Capture the cell that displays the provided text and extract its [x, y] central coordinate. 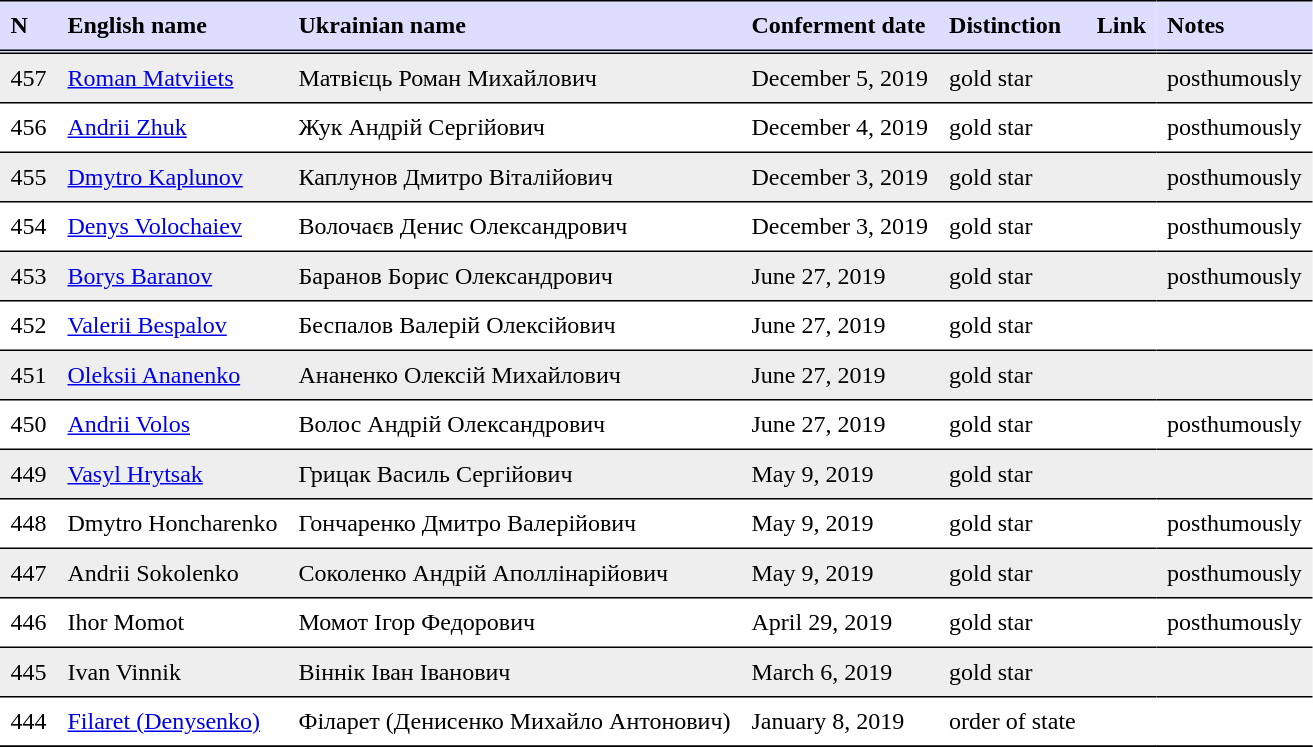
455 [28, 177]
order of state [1013, 722]
Notes [1235, 26]
444 [28, 722]
December 4, 2019 [840, 128]
Denys Volochaiev [172, 227]
Oleksii Ananenko [172, 375]
448 [28, 524]
Borys Baranov [172, 276]
Соколенко Андрій Аполлінарійович [514, 573]
Dmytro Honcharenko [172, 524]
Valerii Bespalov [172, 326]
Каплунов Дмитро Віталійович [514, 177]
Баранов Борис Олександрович [514, 276]
Ihor Momot [172, 623]
Матвієць Роман Михайлович [514, 78]
Віннік Іван Іванович [514, 672]
N [28, 26]
Ukrainian name [514, 26]
456 [28, 128]
Ананенко Олексій Михайлович [514, 375]
Беспалов Валерій Олексійович [514, 326]
Момот Ігор Федорович [514, 623]
Dmytro Kaplunov [172, 177]
Жук Андрій Сергійович [514, 128]
Conferment date [840, 26]
447 [28, 573]
Грицак Василь Сергійович [514, 474]
Волос Андрій Олександрович [514, 425]
Гончаренко Дмитро Валерійович [514, 524]
Ivan Vinnik [172, 672]
445 [28, 672]
Волочаєв Денис Олександрович [514, 227]
452 [28, 326]
Distinction [1013, 26]
English name [172, 26]
Філарет (Денисенко Михайло Антонович) [514, 722]
December 5, 2019 [840, 78]
453 [28, 276]
Andrii Zhuk [172, 128]
446 [28, 623]
Andrii Volos [172, 425]
Roman Matviiets [172, 78]
449 [28, 474]
450 [28, 425]
April 29, 2019 [840, 623]
Link [1121, 26]
454 [28, 227]
451 [28, 375]
Filaret (Denysenko) [172, 722]
Vasyl Hrytsak [172, 474]
January 8, 2019 [840, 722]
March 6, 2019 [840, 672]
457 [28, 78]
Andrii Sokolenko [172, 573]
